Provide the (X, Y) coordinate of the cell's center where the given text is located.  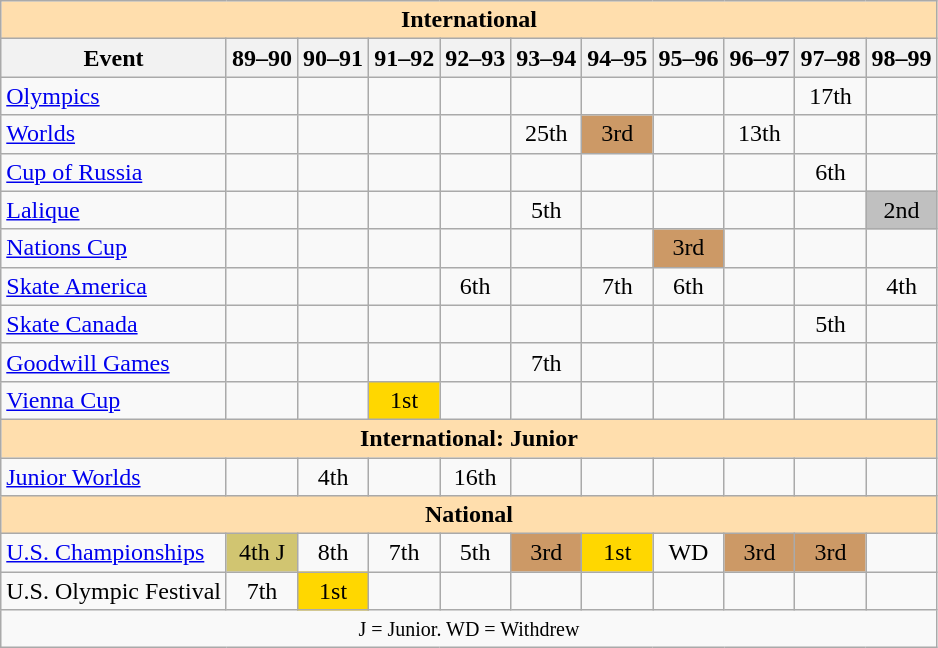
Skate Canada (114, 324)
J = Junior. WD = Withdrew (469, 629)
94–95 (618, 58)
Olympics (114, 96)
16th (476, 477)
WD (688, 553)
Goodwill Games (114, 362)
96–97 (760, 58)
13th (760, 134)
Nations Cup (114, 248)
U.S. Olympic Festival (114, 591)
25th (546, 134)
Lalique (114, 210)
National (469, 515)
17th (830, 96)
Junior Worlds (114, 477)
Skate America (114, 286)
8th (334, 553)
International (469, 20)
Vienna Cup (114, 400)
Cup of Russia (114, 172)
Worlds (114, 134)
97–98 (830, 58)
92–93 (476, 58)
4th J (262, 553)
2nd (902, 210)
90–91 (334, 58)
95–96 (688, 58)
93–94 (546, 58)
91–92 (404, 58)
Event (114, 58)
U.S. Championships (114, 553)
International: Junior (469, 438)
89–90 (262, 58)
98–99 (902, 58)
